Detect which cell encompasses the target text, then output its [X, Y] center coordinate. 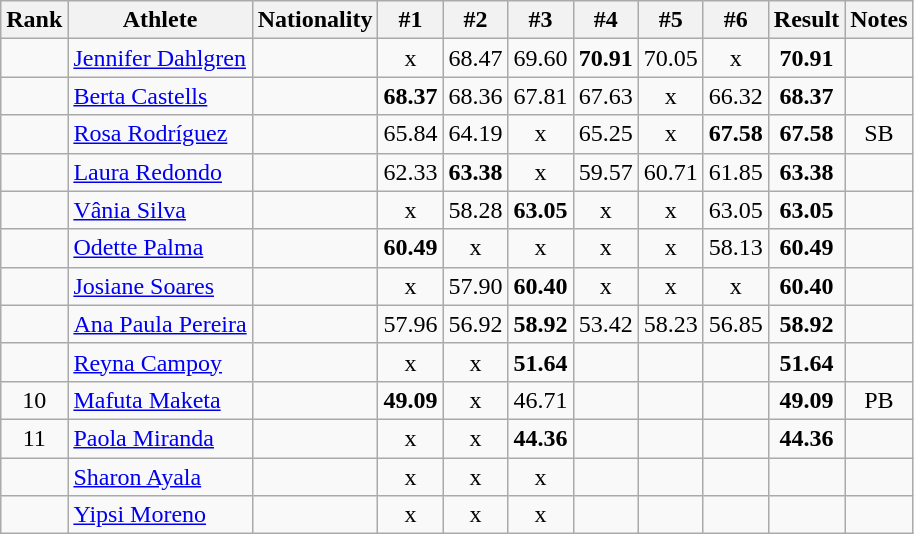
65.84 [410, 134]
57.90 [476, 286]
Paola Miranda [160, 438]
70.05 [670, 58]
#6 [736, 20]
11 [34, 438]
Rosa Rodríguez [160, 134]
68.47 [476, 58]
Athlete [160, 20]
SB [879, 134]
Nationality [315, 20]
65.25 [606, 134]
58.13 [736, 248]
57.96 [410, 324]
Ana Paula Pereira [160, 324]
#3 [540, 20]
#1 [410, 20]
58.28 [476, 210]
56.85 [736, 324]
58.23 [670, 324]
Sharon Ayala [160, 477]
Reyna Campoy [160, 362]
56.92 [476, 324]
60.71 [670, 172]
#5 [670, 20]
Berta Castells [160, 96]
PB [879, 400]
68.36 [476, 96]
53.42 [606, 324]
Mafuta Maketa [160, 400]
64.19 [476, 134]
46.71 [540, 400]
#2 [476, 20]
Yipsi Moreno [160, 515]
10 [34, 400]
Rank [34, 20]
Jennifer Dahlgren [160, 58]
Notes [879, 20]
62.33 [410, 172]
66.32 [736, 96]
Josiane Soares [160, 286]
Vânia Silva [160, 210]
59.57 [606, 172]
#4 [606, 20]
67.81 [540, 96]
Odette Palma [160, 248]
61.85 [736, 172]
Laura Redondo [160, 172]
67.63 [606, 96]
69.60 [540, 58]
Result [806, 20]
